Determine the [X, Y] coordinate at the center of the cell enclosing the given text.  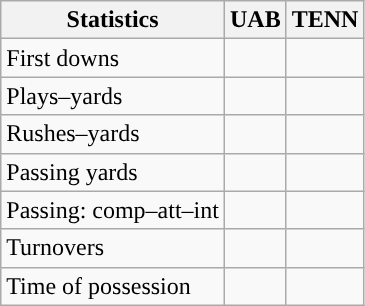
Rushes–yards [113, 134]
Turnovers [113, 248]
Passing: comp–att–int [113, 210]
Time of possession [113, 286]
Statistics [113, 20]
Passing yards [113, 172]
UAB [255, 20]
Plays–yards [113, 96]
TENN [325, 20]
First downs [113, 58]
